Scan for the cell matching the given text and deliver its (x, y) coordinate at center. 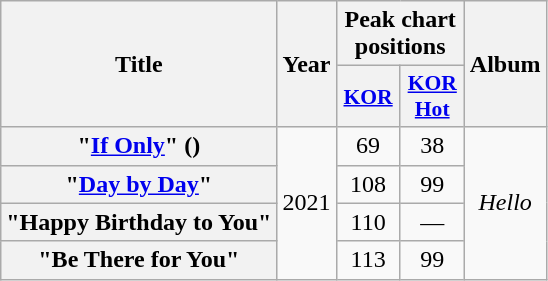
Hello (505, 203)
"If Only" () (139, 146)
108 (368, 184)
KOR (368, 96)
69 (368, 146)
110 (368, 222)
— (432, 222)
"Happy Birthday to You" (139, 222)
Album (505, 64)
113 (368, 260)
"Be There for You" (139, 260)
Peak chart positions (400, 34)
38 (432, 146)
"Day by Day" (139, 184)
Title (139, 64)
2021 (306, 203)
KORHot (432, 96)
Year (306, 64)
